Search for the cell housing the specified text and yield its (x, y) center coordinate. 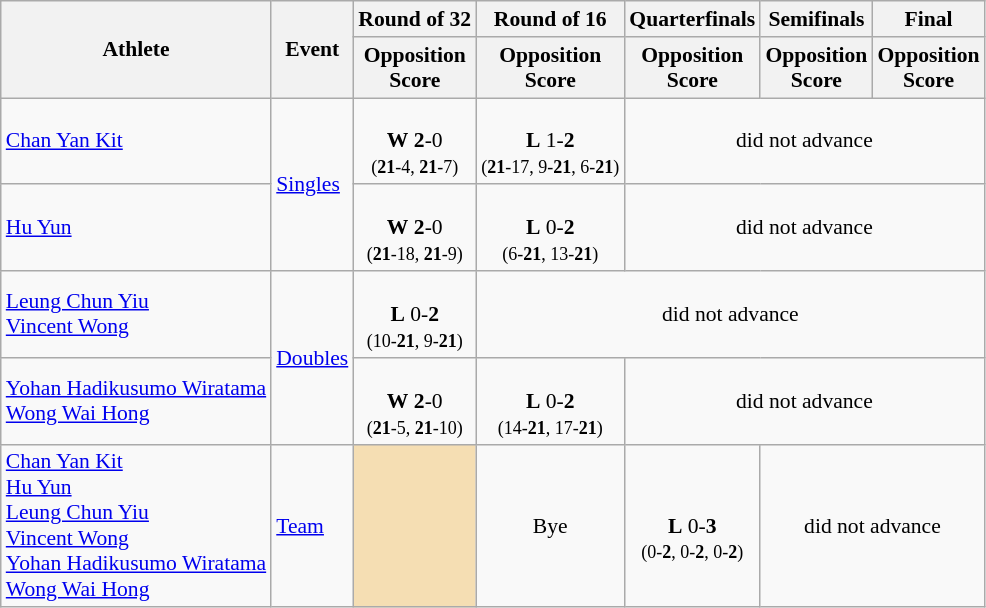
Leung Chun Yiu Vincent Wong (136, 314)
Event (312, 50)
L 0-3(0-2, 0-2, 0-2) (692, 526)
Chan Yan KitHu YunLeung Chun Yiu Vincent WongYohan Hadikusumo Wiratama Wong Wai Hong (136, 526)
W 2-0(21-5, 21-10) (414, 402)
Yohan Hadikusumo Wiratama Wong Wai Hong (136, 402)
Bye (550, 526)
Doubles (312, 358)
W 2-0(21-4, 21-7) (414, 142)
Semifinals (816, 19)
Team (312, 526)
Final (928, 19)
Singles (312, 184)
Round of 32 (414, 19)
L 0-2(14-21, 17-21) (550, 402)
Chan Yan Kit (136, 142)
Hu Yun (136, 228)
Round of 16 (550, 19)
L 0-2(6-21, 13-21) (550, 228)
L 1-2(21-17, 9-21, 6-21) (550, 142)
Athlete (136, 50)
L 0-2(10-21, 9-21) (414, 314)
Quarterfinals (692, 19)
W 2-0(21-18, 21-9) (414, 228)
